Scan for the cell matching the given text and deliver its [X, Y] coordinate at center. 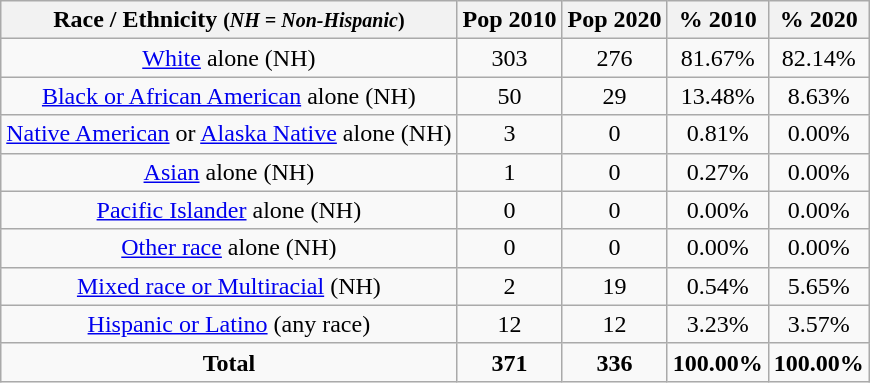
19 [614, 286]
29 [614, 96]
Race / Ethnicity (NH = Non-Hispanic) [229, 20]
% 2020 [818, 20]
Total [229, 362]
276 [614, 58]
13.48% [718, 96]
82.14% [818, 58]
Native American or Alaska Native alone (NH) [229, 134]
0.27% [718, 172]
Mixed race or Multiracial (NH) [229, 286]
303 [510, 58]
5.65% [818, 286]
2 [510, 286]
0.81% [718, 134]
0.54% [718, 286]
371 [510, 362]
8.63% [818, 96]
1 [510, 172]
50 [510, 96]
336 [614, 362]
Pop 2010 [510, 20]
% 2010 [718, 20]
3.57% [818, 324]
Black or African American alone (NH) [229, 96]
3 [510, 134]
81.67% [718, 58]
Hispanic or Latino (any race) [229, 324]
Asian alone (NH) [229, 172]
Other race alone (NH) [229, 248]
White alone (NH) [229, 58]
3.23% [718, 324]
Pop 2020 [614, 20]
Pacific Islander alone (NH) [229, 210]
